Search for the cell housing the specified text and yield its (x, y) center coordinate. 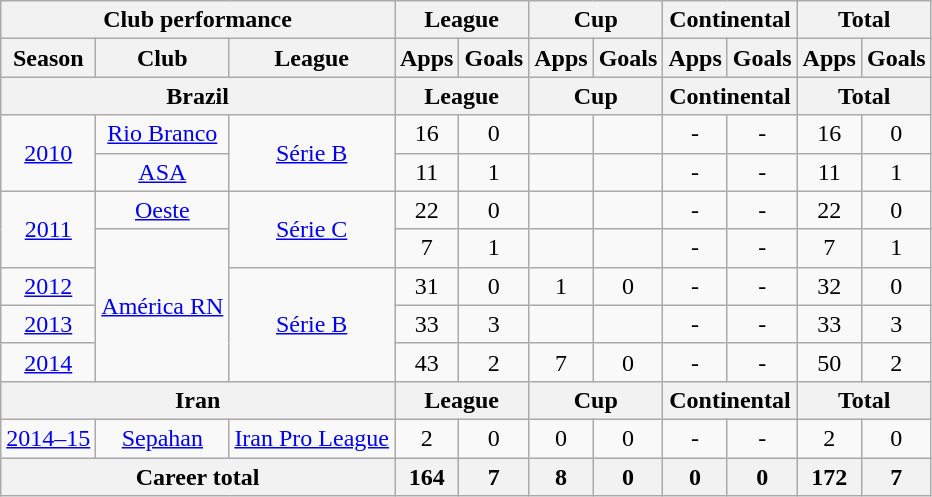
Oeste (162, 210)
32 (829, 286)
50 (829, 362)
2012 (48, 286)
Rio Branco (162, 134)
Season (48, 58)
Série C (312, 229)
América RN (162, 305)
172 (829, 477)
Sepahan (162, 438)
Brazil (198, 96)
ASA (162, 172)
8 (561, 477)
31 (426, 286)
164 (426, 477)
Club (162, 58)
2014 (48, 362)
43 (426, 362)
2011 (48, 229)
2014–15 (48, 438)
Iran Pro League (312, 438)
Club performance (198, 20)
Career total (198, 477)
2013 (48, 324)
2010 (48, 153)
Iran (198, 400)
